Search for the cell housing the specified text and yield its (X, Y) center coordinate. 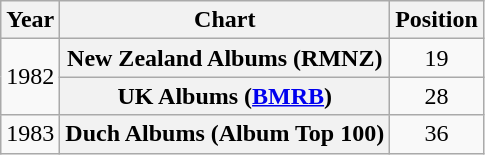
Position (437, 20)
Chart (225, 20)
New Zealand Albums (RMNZ) (225, 58)
UK Albums (BMRB) (225, 96)
1983 (30, 134)
28 (437, 96)
1982 (30, 77)
Duch Albums (Album Top 100) (225, 134)
19 (437, 58)
Year (30, 20)
36 (437, 134)
